Detect which cell encompasses the target text, then output its [X, Y] center coordinate. 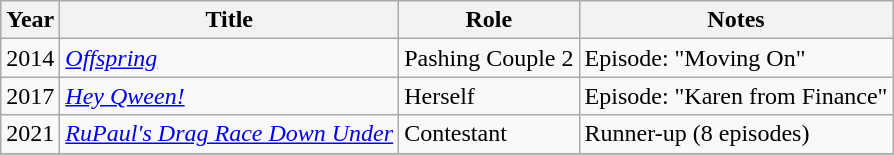
Herself [489, 96]
Notes [736, 20]
Role [489, 20]
Episode: "Moving On" [736, 58]
Runner-up (8 episodes) [736, 134]
Offspring [230, 58]
Pashing Couple 2 [489, 58]
2017 [30, 96]
Year [30, 20]
Contestant [489, 134]
2014 [30, 58]
RuPaul's Drag Race Down Under [230, 134]
Title [230, 20]
Episode: "Karen from Finance" [736, 96]
Hey Qween! [230, 96]
2021 [30, 134]
